Output the [x, y] coordinate of the center of the cell containing the given text.  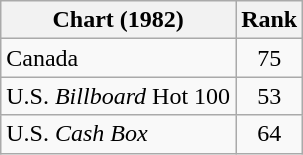
Chart (1982) [118, 20]
75 [270, 58]
Rank [270, 20]
64 [270, 134]
53 [270, 96]
U.S. Billboard Hot 100 [118, 96]
Canada [118, 58]
U.S. Cash Box [118, 134]
